Detect which cell encompasses the target text, then output its (x, y) center coordinate. 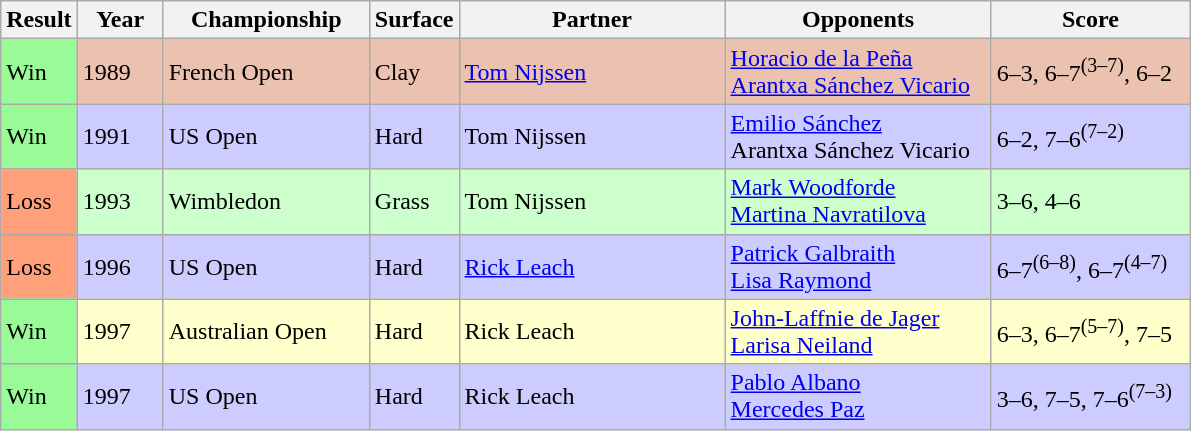
6–3, 6–7(3–7), 6–2 (1090, 72)
Score (1090, 20)
John-Laffnie de Jager Larisa Neiland (858, 332)
1996 (120, 266)
Wimbledon (266, 202)
Australian Open (266, 332)
Grass (414, 202)
Championship (266, 20)
Patrick Galbraith Lisa Raymond (858, 266)
Pablo Albano Mercedes Paz (858, 396)
Surface (414, 20)
1991 (120, 136)
Clay (414, 72)
Result (39, 20)
Partner (592, 20)
3–6, 7–5, 7–6(7–3) (1090, 396)
6–7(6–8), 6–7(4–7) (1090, 266)
French Open (266, 72)
1993 (120, 202)
3–6, 4–6 (1090, 202)
Mark Woodforde Martina Navratilova (858, 202)
6–2, 7–6(7–2) (1090, 136)
Opponents (858, 20)
Horacio de la Peña Arantxa Sánchez Vicario (858, 72)
1989 (120, 72)
6–3, 6–7(5–7), 7–5 (1090, 332)
Year (120, 20)
Emilio Sánchez Arantxa Sánchez Vicario (858, 136)
